Pinpoint the cell where the given text exists, returning its (X, Y) midpoint coordinate. 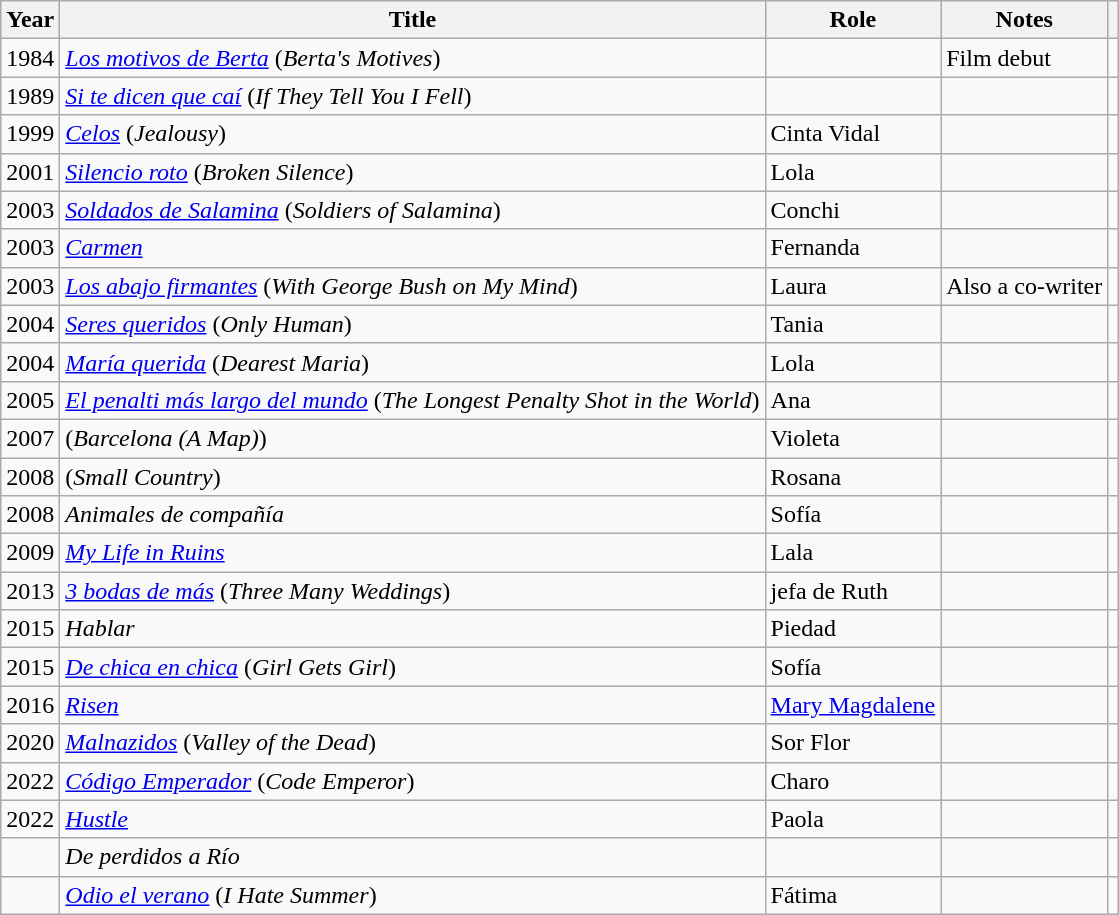
Role (853, 20)
Malnazidos (Valley of the Dead) (412, 743)
Cinta Vidal (853, 134)
2005 (30, 400)
Charo (853, 781)
De perdidos a Río (412, 857)
Seres queridos (Only Human) (412, 324)
Also a co-writer (1024, 286)
2007 (30, 438)
Silencio roto (Broken Silence) (412, 172)
Violeta (853, 438)
Sor Flor (853, 743)
Piedad (853, 629)
Si te dicen que caí (If They Tell You I Fell) (412, 96)
Paola (853, 819)
Animales de compañía (412, 515)
De chica en chica (Girl Gets Girl) (412, 667)
1989 (30, 96)
Ana (853, 400)
2013 (30, 591)
Laura (853, 286)
Fátima (853, 895)
Código Emperador (Code Emperor) (412, 781)
Hablar (412, 629)
Title (412, 20)
Odio el verano (I Hate Summer) (412, 895)
Carmen (412, 248)
Fernanda (853, 248)
2009 (30, 553)
Conchi (853, 210)
Mary Magdalene (853, 705)
(Barcelona (A Map)) (412, 438)
1999 (30, 134)
Hustle (412, 819)
Soldados de Salamina (Soldiers of Salamina) (412, 210)
3 bodas de más (Three Many Weddings) (412, 591)
Tania (853, 324)
Los abajo firmantes (With George Bush on My Mind) (412, 286)
2001 (30, 172)
Risen (412, 705)
El penalti más largo del mundo (The Longest Penalty Shot in the World) (412, 400)
Rosana (853, 477)
Notes (1024, 20)
2020 (30, 743)
My Life in Ruins (412, 553)
Film debut (1024, 58)
Los motivos de Berta (Berta's Motives) (412, 58)
jefa de Ruth (853, 591)
Celos (Jealousy) (412, 134)
Lala (853, 553)
María querida (Dearest Maria) (412, 362)
2016 (30, 705)
1984 (30, 58)
Year (30, 20)
(Small Country) (412, 477)
